Detect which cell encompasses the target text, then output its [X, Y] center coordinate. 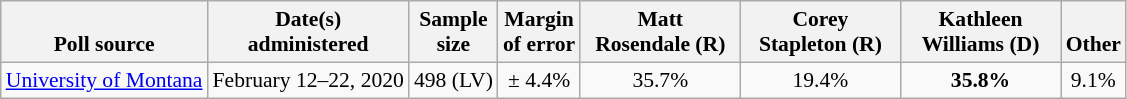
498 (LV) [454, 80]
± 4.4% [539, 80]
Samplesize [454, 32]
19.4% [820, 80]
Date(s)administered [308, 32]
Marginof error [539, 32]
Poll source [104, 32]
KathleenWilliams (D) [980, 32]
February 12–22, 2020 [308, 80]
35.8% [980, 80]
Other [1094, 32]
9.1% [1094, 80]
University of Montana [104, 80]
CoreyStapleton (R) [820, 32]
MattRosendale (R) [660, 32]
35.7% [660, 80]
